For the text-containing cell, return its midpoint in (X, Y) coordinate format. 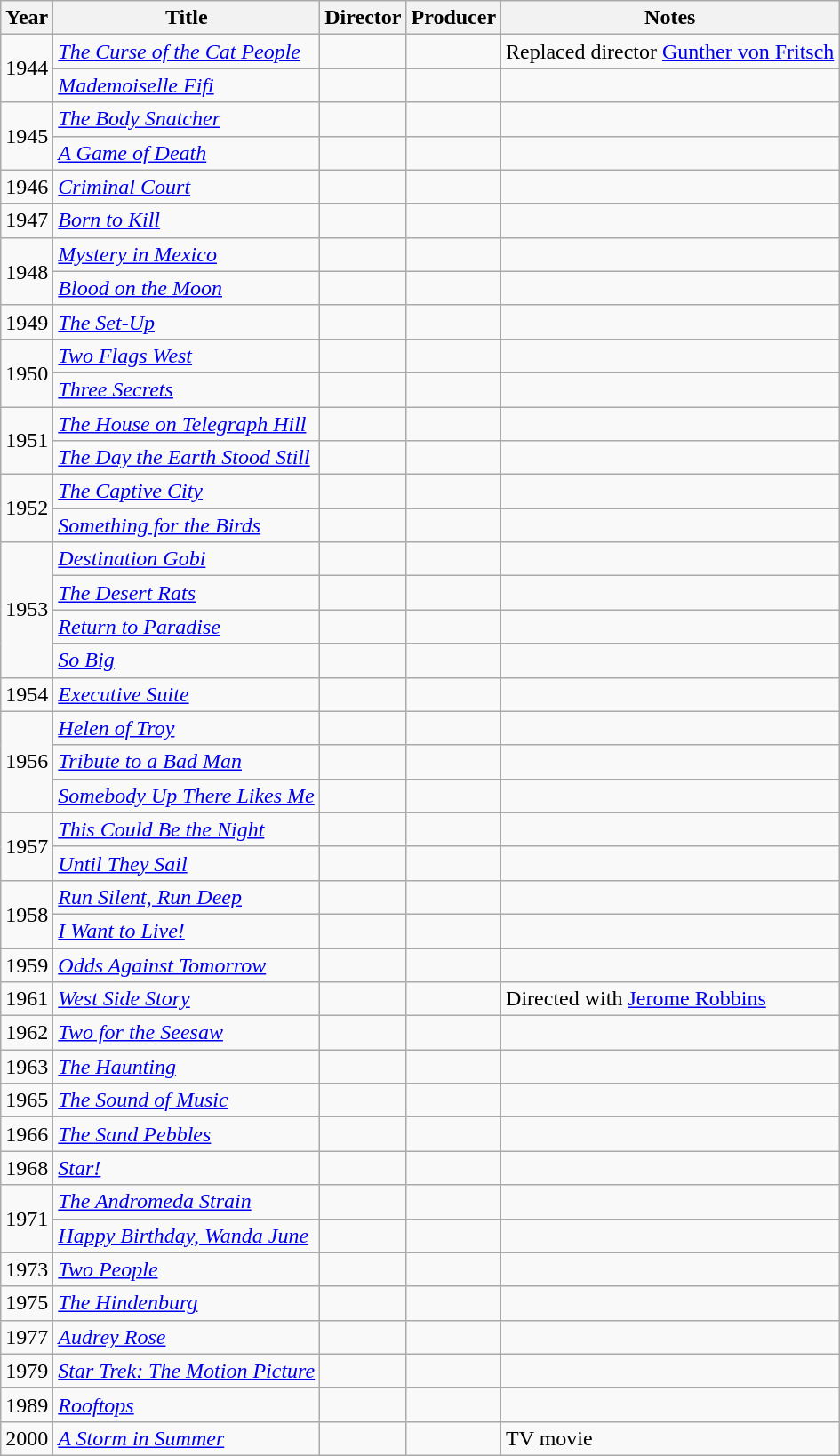
Two People (187, 1269)
Notes (670, 18)
So Big (187, 660)
1945 (27, 136)
The Day the Earth Stood Still (187, 458)
1977 (27, 1337)
1950 (27, 372)
Star! (187, 1168)
Two Flags West (187, 356)
Something for the Birds (187, 525)
Criminal Court (187, 187)
Return to Paradise (187, 627)
Two for the Seesaw (187, 1033)
A Game of Death (187, 153)
The Hindenburg (187, 1303)
The Andromeda Strain (187, 1202)
Three Secrets (187, 389)
Run Silent, Run Deep (187, 897)
1989 (27, 1404)
Directed with Jerome Robbins (670, 999)
1947 (27, 220)
2000 (27, 1438)
Title (187, 18)
West Side Story (187, 999)
1979 (27, 1371)
Helen of Troy (187, 728)
1965 (27, 1100)
1973 (27, 1269)
This Could Be the Night (187, 829)
Destination Gobi (187, 559)
1949 (27, 322)
TV movie (670, 1438)
1957 (27, 846)
Replaced director Gunther von Fritsch (670, 52)
1951 (27, 441)
The House on Telegraph Hill (187, 424)
The Body Snatcher (187, 119)
1956 (27, 762)
Producer (453, 18)
1952 (27, 508)
Executive Suite (187, 694)
The Desert Rats (187, 593)
1944 (27, 68)
1953 (27, 610)
Audrey Rose (187, 1337)
A Storm in Summer (187, 1438)
The Set-Up (187, 322)
The Captive City (187, 492)
1954 (27, 694)
The Sound of Music (187, 1100)
Director (363, 18)
1968 (27, 1168)
Tribute to a Bad Man (187, 762)
I Want to Live! (187, 931)
Mystery in Mexico (187, 254)
Star Trek: The Motion Picture (187, 1371)
1961 (27, 999)
1971 (27, 1219)
The Sand Pebbles (187, 1134)
Mademoiselle Fifi (187, 85)
Odds Against Tomorrow (187, 964)
Somebody Up There Likes Me (187, 796)
The Curse of the Cat People (187, 52)
1948 (27, 271)
1958 (27, 914)
Year (27, 18)
Happy Birthday, Wanda June (187, 1236)
1959 (27, 964)
Until They Sail (187, 863)
1962 (27, 1033)
Rooftops (187, 1404)
The Haunting (187, 1067)
1975 (27, 1303)
1946 (27, 187)
Blood on the Moon (187, 288)
Born to Kill (187, 220)
1966 (27, 1134)
1963 (27, 1067)
